Return the (x, y) coordinate for the center point of the cell that contains the specified text.  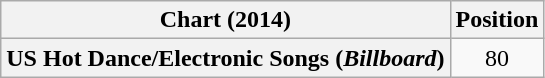
80 (497, 58)
Position (497, 20)
US Hot Dance/Electronic Songs (Billboard) (226, 58)
Chart (2014) (226, 20)
